Pinpoint the cell where the given text exists, returning its (x, y) midpoint coordinate. 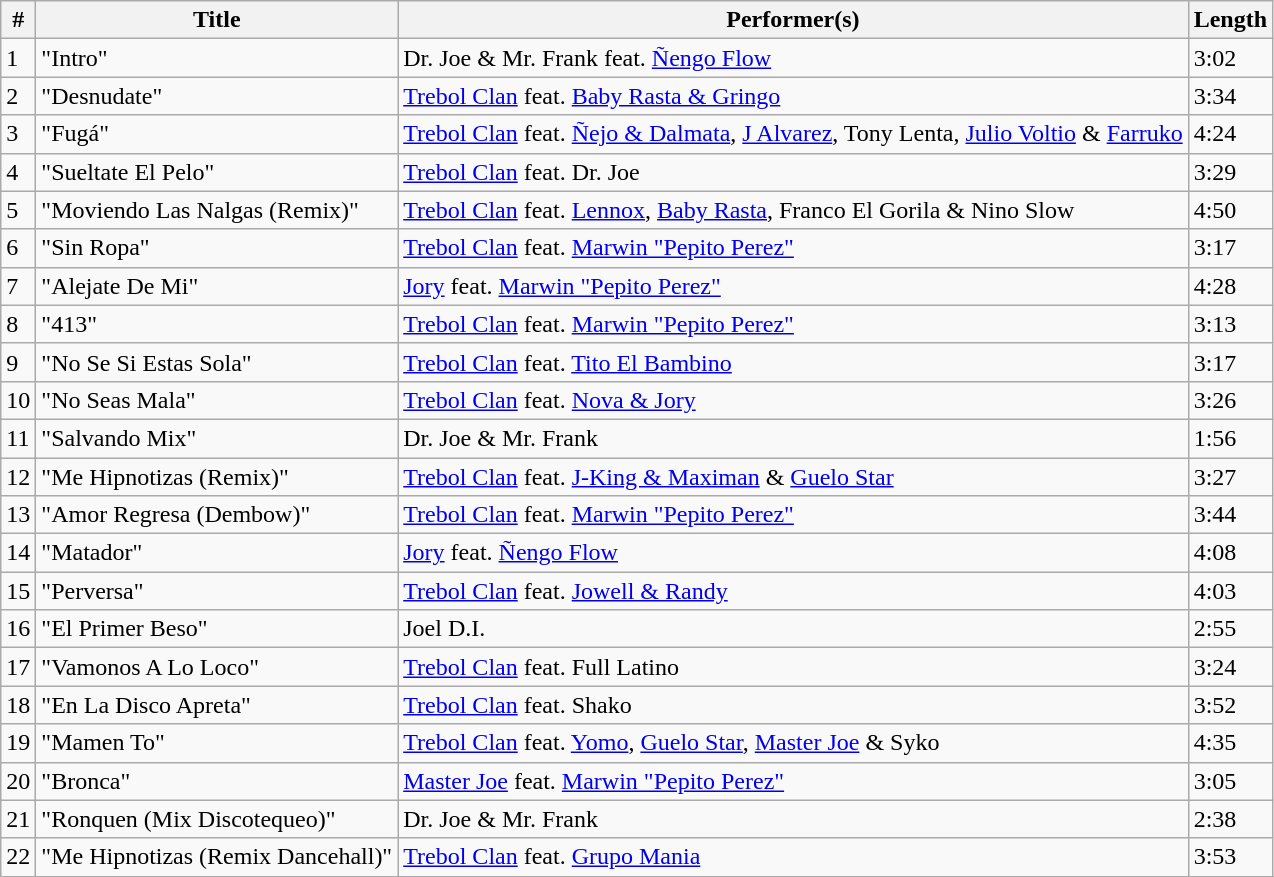
"Salvando Mix" (217, 438)
Length (1230, 20)
4:35 (1230, 743)
"No Se Si Estas Sola" (217, 362)
9 (18, 362)
Trebol Clan feat. Nova & Jory (793, 400)
"Sueltate El Pelo" (217, 172)
"Mamen To" (217, 743)
19 (18, 743)
18 (18, 705)
3:02 (1230, 58)
3:24 (1230, 667)
3:53 (1230, 857)
"Ronquen (Mix Discotequeo)" (217, 819)
3 (18, 134)
Jory feat. Marwin "Pepito Perez" (793, 286)
Jory feat. Ñengo Flow (793, 553)
Dr. Joe & Mr. Frank feat. Ñengo Flow (793, 58)
3:26 (1230, 400)
Performer(s) (793, 20)
10 (18, 400)
15 (18, 591)
2:38 (1230, 819)
Trebol Clan feat. Shako (793, 705)
"Amor Regresa (Dembow)" (217, 515)
3:29 (1230, 172)
3:27 (1230, 477)
Trebol Clan feat. Tito El Bambino (793, 362)
"Sin Ropa" (217, 248)
"No Seas Mala" (217, 400)
"Desnudate" (217, 96)
6 (18, 248)
Trebol Clan feat. Lennox, Baby Rasta, Franco El Gorila & Nino Slow (793, 210)
Joel D.I. (793, 629)
5 (18, 210)
1:56 (1230, 438)
2 (18, 96)
13 (18, 515)
"Matador" (217, 553)
22 (18, 857)
16 (18, 629)
4:24 (1230, 134)
Trebol Clan feat. Baby Rasta & Gringo (793, 96)
"En La Disco Apreta" (217, 705)
"Bronca" (217, 781)
14 (18, 553)
"Moviendo Las Nalgas (Remix)" (217, 210)
4:03 (1230, 591)
Trebol Clan feat. Jowell & Randy (793, 591)
Title (217, 20)
Trebol Clan feat. J-King & Maximan & Guelo Star (793, 477)
21 (18, 819)
8 (18, 324)
Master Joe feat. Marwin "Pepito Perez" (793, 781)
"El Primer Beso" (217, 629)
12 (18, 477)
3:13 (1230, 324)
# (18, 20)
Trebol Clan feat. Ñejo & Dalmata, J Alvarez, Tony Lenta, Julio Voltio & Farruko (793, 134)
4:50 (1230, 210)
3:52 (1230, 705)
4 (18, 172)
3:05 (1230, 781)
7 (18, 286)
"Me Hipnotizas (Remix)" (217, 477)
1 (18, 58)
"Alejate De Mi" (217, 286)
11 (18, 438)
17 (18, 667)
20 (18, 781)
Trebol Clan feat. Dr. Joe (793, 172)
2:55 (1230, 629)
Trebol Clan feat. Yomo, Guelo Star, Master Joe & Syko (793, 743)
"Perversa" (217, 591)
"Fugá" (217, 134)
"Me Hipnotizas (Remix Dancehall)" (217, 857)
3:34 (1230, 96)
3:44 (1230, 515)
4:08 (1230, 553)
"413" (217, 324)
Trebol Clan feat. Full Latino (793, 667)
4:28 (1230, 286)
Trebol Clan feat. Grupo Mania (793, 857)
"Intro" (217, 58)
"Vamonos A Lo Loco" (217, 667)
